Pinpoint the cell where the given text exists, returning its [x, y] midpoint coordinate. 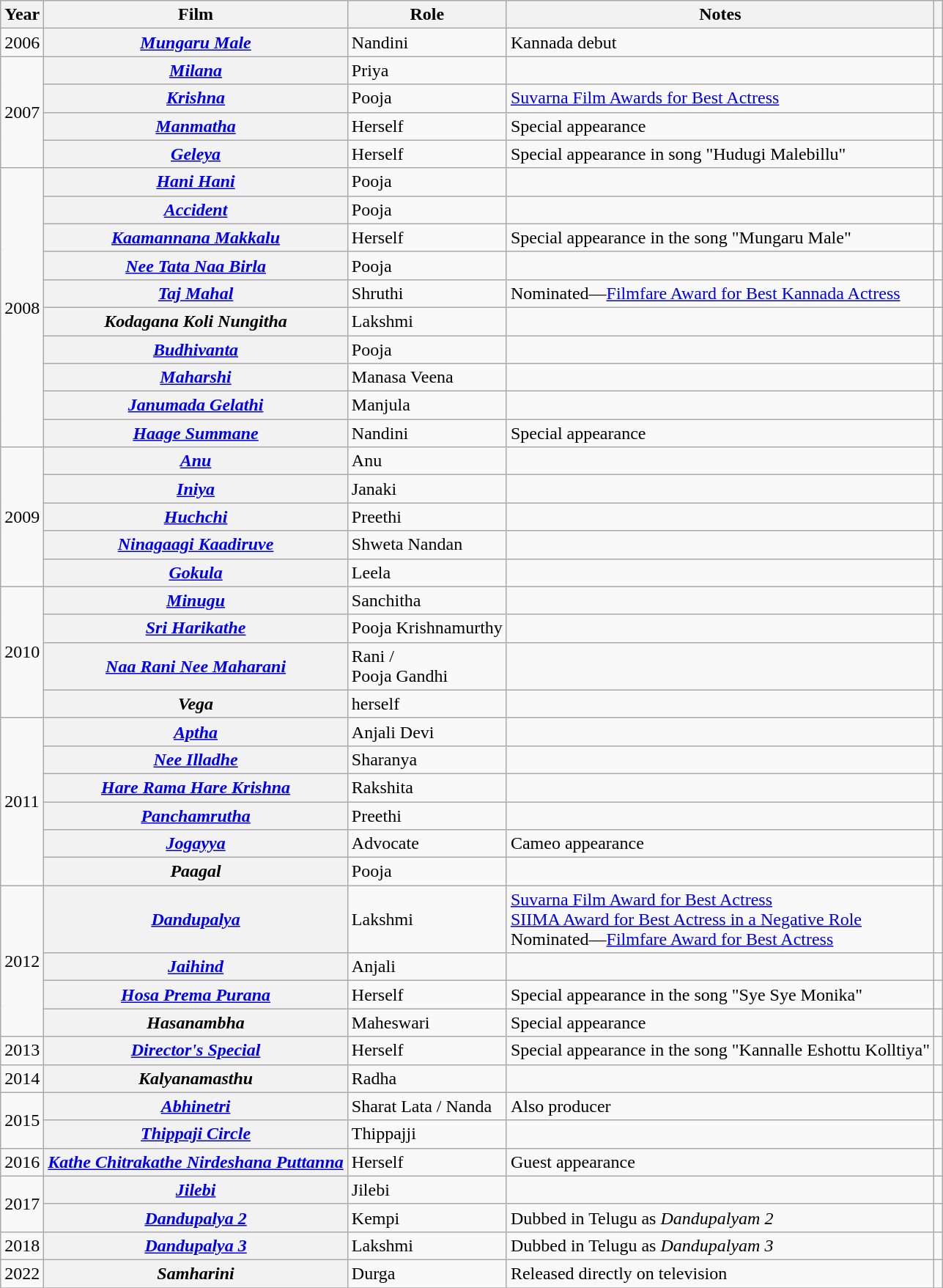
Dubbed in Telugu as Dandupalyam 2 [720, 1218]
Anjali Devi [426, 732]
Special appearance in the song "Sye Sye Monika" [720, 995]
Milana [196, 70]
Ninagaagi Kaadiruve [196, 545]
Maharshi [196, 378]
2016 [22, 1162]
Kathe Chitrakathe Nirdeshana Puttanna [196, 1162]
2015 [22, 1120]
Kannada debut [720, 43]
Pooja Krishnamurthy [426, 628]
Also producer [720, 1106]
Nominated—Filmfare Award for Best Kannada Actress [720, 293]
Maheswari [426, 1023]
Jogayya [196, 844]
2013 [22, 1050]
Priya [426, 70]
2011 [22, 801]
Sharat Lata / Nanda [426, 1106]
Special appearance in song "Hudugi Malebillu" [720, 154]
Naa Rani Nee Maharani [196, 666]
Shweta Nandan [426, 545]
Kempi [426, 1218]
Hosa Prema Purana [196, 995]
Notes [720, 15]
Thippaji Circle [196, 1134]
Leela [426, 573]
Year [22, 15]
Dandupalya [196, 919]
Aptha [196, 732]
Suvarna Film Award for Best ActressSIIMA Award for Best Actress in a Negative RoleNominated—Filmfare Award for Best Actress [720, 919]
Guest appearance [720, 1162]
Hare Rama Hare Krishna [196, 787]
Taj Mahal [196, 293]
Manasa Veena [426, 378]
Role [426, 15]
herself [426, 704]
Anjali [426, 967]
Rani /Pooja Gandhi [426, 666]
Janaki [426, 489]
Krishna [196, 98]
Suvarna Film Awards for Best Actress [720, 98]
Nee Tata Naa Birla [196, 265]
Vega [196, 704]
2022 [22, 1273]
Jaihind [196, 967]
Advocate [426, 844]
2006 [22, 43]
Janumada Gelathi [196, 405]
Mungaru Male [196, 43]
Kalyanamasthu [196, 1078]
Shruthi [426, 293]
Released directly on television [720, 1273]
Abhinetri [196, 1106]
Budhivanta [196, 350]
Dandupalya 2 [196, 1218]
Manmatha [196, 126]
Special appearance in the song "Mungaru Male" [720, 238]
Cameo appearance [720, 844]
Sri Harikathe [196, 628]
Kaamannana Makkalu [196, 238]
2008 [22, 308]
Samharini [196, 1273]
2009 [22, 517]
Thippajji [426, 1134]
Accident [196, 210]
Rakshita [426, 787]
Dandupalya 3 [196, 1245]
Minugu [196, 600]
Geleya [196, 154]
2014 [22, 1078]
Haage Summane [196, 433]
Dubbed in Telugu as Dandupalyam 3 [720, 1245]
Hani Hani [196, 182]
Gokula [196, 573]
Special appearance in the song "Kannalle Eshottu Kolltiya" [720, 1050]
Director's Special [196, 1050]
Kodagana Koli Nungitha [196, 321]
2018 [22, 1245]
2007 [22, 112]
Film [196, 15]
2017 [22, 1204]
2012 [22, 961]
Hasanambha [196, 1023]
Iniya [196, 489]
Paagal [196, 872]
Radha [426, 1078]
Sharanya [426, 759]
Sanchitha [426, 600]
2010 [22, 652]
Nee Illadhe [196, 759]
Panchamrutha [196, 816]
Durga [426, 1273]
Manjula [426, 405]
Huchchi [196, 517]
